Extract the [x, y] coordinate from the center of the cell holding the provided text.  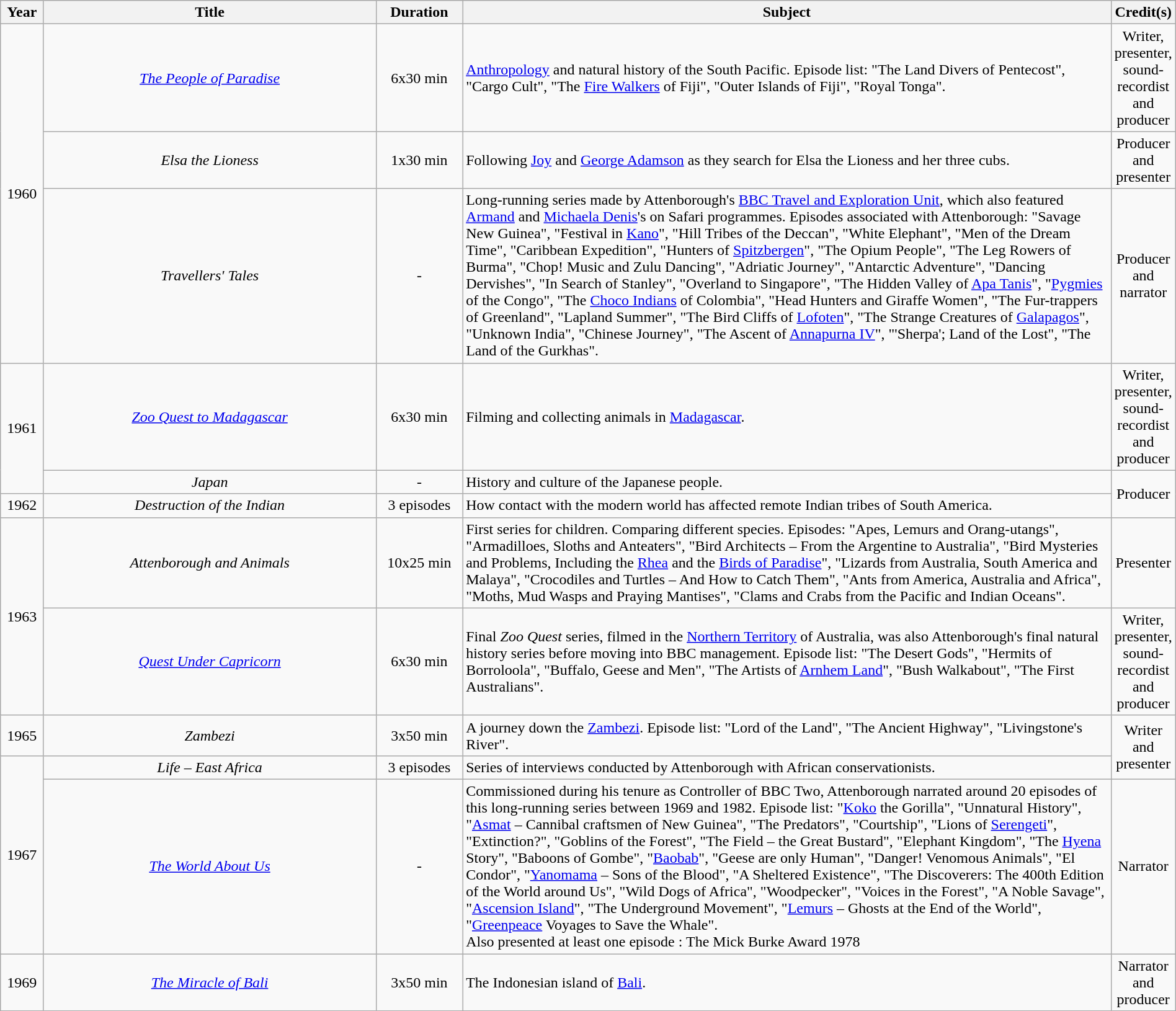
Subject [787, 12]
Following Joy and George Adamson as they search for Elsa the Lioness and her three cubs. [787, 160]
Destruction of the Indian [210, 505]
Life – East Africa [210, 767]
History and culture of the Japanese people. [787, 482]
Title [210, 12]
1x30 min [419, 160]
Japan [210, 482]
How contact with the modern world has affected remote Indian tribes of South America. [787, 505]
Narrator and producer [1143, 982]
1965 [22, 736]
10x25 min [419, 563]
The Indonesian island of Bali. [787, 982]
Zambezi [210, 736]
Attenborough and Animals [210, 563]
Producer and presenter [1143, 160]
Series of interviews conducted by Attenborough with African conservationists. [787, 767]
Producer [1143, 494]
Producer and narrator [1143, 275]
Quest Under Capricorn [210, 661]
Presenter [1143, 563]
1967 [22, 855]
A journey down the Zambezi. Episode list: "Lord of the Land", "The Ancient Highway", "Livingstone's River". [787, 736]
Travellers' Tales [210, 275]
1969 [22, 982]
1961 [22, 428]
Year [22, 12]
Filming and collecting animals in Madagascar. [787, 417]
Elsa the Lioness [210, 160]
1962 [22, 505]
The World About Us [210, 866]
Duration [419, 12]
Writer and presenter [1143, 747]
Zoo Quest to Madagascar [210, 417]
Narrator [1143, 866]
1960 [22, 194]
1963 [22, 617]
The People of Paradise [210, 78]
Credit(s) [1143, 12]
The Miracle of Bali [210, 982]
